For the text-containing cell, return its midpoint in [x, y] coordinate format. 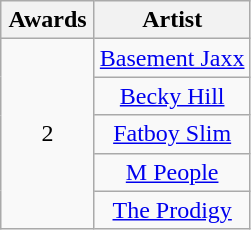
Becky Hill [172, 96]
M People [172, 172]
2 [48, 134]
The Prodigy [172, 210]
Awards [48, 20]
Basement Jaxx [172, 58]
Fatboy Slim [172, 134]
Artist [172, 20]
